Capture the cell that displays the provided text and extract its [x, y] central coordinate. 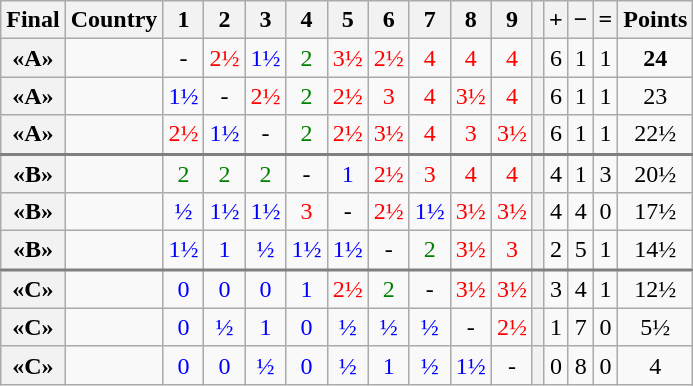
24 [656, 58]
+ [556, 20]
12½ [656, 288]
Points [656, 20]
23 [656, 96]
22½ [656, 134]
17½ [656, 212]
Final [33, 20]
5½ [656, 327]
− [580, 20]
Country [114, 20]
14½ [656, 250]
20½ [656, 174]
= [606, 20]
9 [512, 20]
